Extract the (x, y) coordinate from the center of the cell holding the provided text.  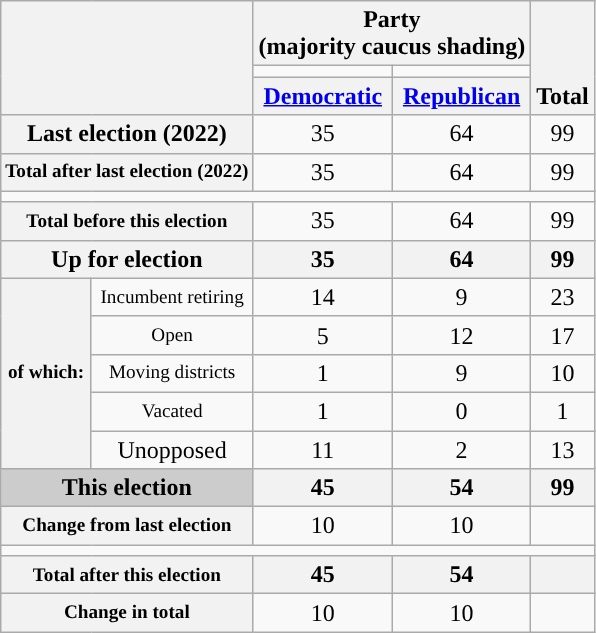
13 (563, 449)
Total after last election (2022) (127, 172)
12 (461, 335)
Total (563, 58)
Total after this election (127, 575)
Incumbent retiring (172, 297)
Open (172, 335)
Last election (2022) (127, 134)
Democratic (323, 96)
Up for election (127, 259)
Moving districts (172, 373)
Unopposed (172, 449)
Change in total (127, 613)
of which: (46, 373)
This election (127, 488)
Vacated (172, 411)
Party(majority caucus shading) (392, 34)
0 (461, 411)
Republican (461, 96)
Total before this election (127, 221)
23 (563, 297)
11 (323, 449)
14 (323, 297)
17 (563, 335)
Change from last election (127, 526)
5 (323, 335)
2 (461, 449)
